Locate the cell with the specified text and output its (X, Y) center coordinate. 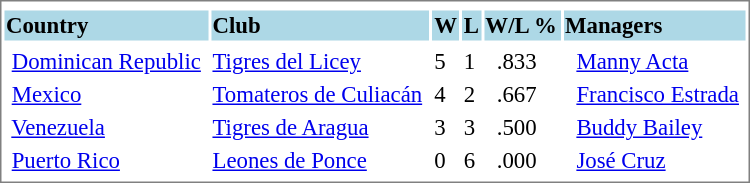
L (472, 25)
Mexico (106, 95)
.667 (522, 95)
Club (320, 25)
Managers (654, 25)
.500 (522, 127)
6 (472, 161)
.000 (522, 161)
W (446, 25)
Country (106, 25)
Tigres de Aragua (320, 127)
Puerto Rico (106, 161)
5 (446, 61)
W/L % (522, 25)
2 (472, 95)
Leones de Ponce (320, 161)
1 (472, 61)
.833 (522, 61)
Buddy Bailey (654, 127)
0 (446, 161)
Manny Acta (654, 61)
Tigres del Licey (320, 61)
Francisco Estrada (654, 95)
Tomateros de Culiacán (320, 95)
Dominican Republic (106, 61)
4 (446, 95)
José Cruz (654, 161)
Venezuela (106, 127)
